Scan for the cell matching the given text and deliver its [X, Y] coordinate at center. 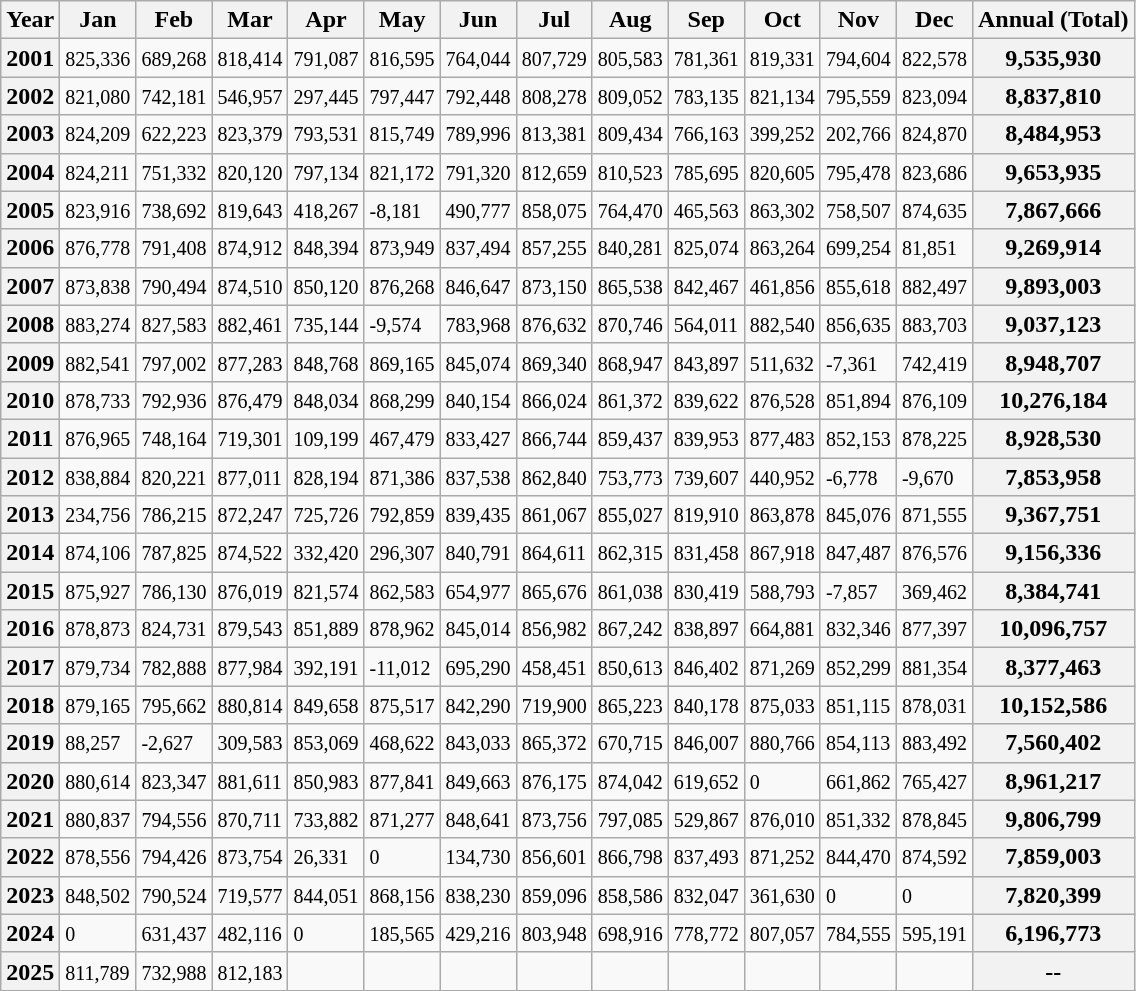
797,134 [326, 172]
782,888 [174, 667]
739,607 [706, 477]
564,011 [706, 324]
2023 [30, 895]
9,156,336 [1053, 553]
874,042 [630, 781]
853,069 [326, 743]
748,164 [174, 438]
876,965 [98, 438]
857,255 [554, 248]
842,290 [478, 705]
877,984 [250, 667]
876,778 [98, 248]
792,936 [174, 400]
824,211 [98, 172]
Feb [174, 20]
856,635 [858, 324]
848,641 [478, 819]
735,144 [326, 324]
-2,627 [174, 743]
862,315 [630, 553]
873,756 [554, 819]
2025 [30, 971]
805,583 [630, 58]
882,461 [250, 324]
719,577 [250, 895]
850,120 [326, 286]
819,331 [782, 58]
309,583 [250, 743]
2021 [30, 819]
Nov [858, 20]
845,014 [478, 629]
865,372 [554, 743]
874,912 [250, 248]
879,165 [98, 705]
-8,181 [402, 210]
622,223 [174, 134]
882,541 [98, 362]
861,372 [630, 400]
851,115 [858, 705]
846,402 [706, 667]
876,528 [782, 400]
877,283 [250, 362]
876,019 [250, 591]
10,152,586 [1053, 705]
742,181 [174, 96]
858,586 [630, 895]
81,851 [934, 248]
797,447 [402, 96]
811,789 [98, 971]
595,191 [934, 933]
790,524 [174, 895]
296,307 [402, 553]
Jul [554, 20]
461,856 [782, 286]
840,178 [706, 705]
Year [30, 20]
8,384,741 [1053, 591]
845,076 [858, 515]
870,711 [250, 819]
852,299 [858, 667]
-7,361 [858, 362]
878,733 [98, 400]
823,094 [934, 96]
764,044 [478, 58]
878,873 [98, 629]
791,408 [174, 248]
546,957 [250, 96]
819,643 [250, 210]
8,377,463 [1053, 667]
781,361 [706, 58]
468,622 [402, 743]
856,982 [554, 629]
858,075 [554, 210]
Dec [934, 20]
765,427 [934, 781]
764,470 [630, 210]
738,692 [174, 210]
874,510 [250, 286]
-9,574 [402, 324]
862,840 [554, 477]
2020 [30, 781]
793,531 [326, 134]
824,870 [934, 134]
848,768 [326, 362]
742,419 [934, 362]
2002 [30, 96]
878,225 [934, 438]
8,928,530 [1053, 438]
859,437 [630, 438]
873,838 [98, 286]
838,897 [706, 629]
26,331 [326, 857]
867,918 [782, 553]
845,074 [478, 362]
789,996 [478, 134]
2011 [30, 438]
821,574 [326, 591]
-11,012 [402, 667]
794,556 [174, 819]
837,538 [478, 477]
Annual (Total) [1053, 20]
820,221 [174, 477]
823,916 [98, 210]
10,096,757 [1053, 629]
725,726 [326, 515]
879,543 [250, 629]
792,448 [478, 96]
867,242 [630, 629]
844,470 [858, 857]
6,196,773 [1053, 933]
881,354 [934, 667]
2007 [30, 286]
822,578 [934, 58]
877,841 [402, 781]
875,927 [98, 591]
9,535,930 [1053, 58]
818,414 [250, 58]
778,772 [706, 933]
832,047 [706, 895]
842,467 [706, 286]
2016 [30, 629]
876,479 [250, 400]
824,731 [174, 629]
8,837,810 [1053, 96]
843,897 [706, 362]
Apr [326, 20]
863,302 [782, 210]
849,658 [326, 705]
9,893,003 [1053, 286]
7,560,402 [1053, 743]
795,662 [174, 705]
794,426 [174, 857]
797,002 [174, 362]
861,067 [554, 515]
878,962 [402, 629]
2014 [30, 553]
873,150 [554, 286]
848,502 [98, 895]
719,301 [250, 438]
863,878 [782, 515]
852,153 [858, 438]
825,074 [706, 248]
791,320 [478, 172]
863,264 [782, 248]
848,034 [326, 400]
876,109 [934, 400]
871,269 [782, 667]
876,268 [402, 286]
2010 [30, 400]
Mar [250, 20]
861,038 [630, 591]
874,592 [934, 857]
134,730 [478, 857]
851,889 [326, 629]
855,027 [630, 515]
7,820,399 [1053, 895]
670,715 [630, 743]
490,777 [478, 210]
848,394 [326, 248]
850,983 [326, 781]
866,024 [554, 400]
869,165 [402, 362]
816,595 [402, 58]
866,744 [554, 438]
661,862 [858, 781]
875,517 [402, 705]
297,445 [326, 96]
873,754 [250, 857]
871,277 [402, 819]
9,367,751 [1053, 515]
880,837 [98, 819]
843,033 [478, 743]
876,175 [554, 781]
109,199 [326, 438]
2024 [30, 933]
844,051 [326, 895]
732,988 [174, 971]
823,347 [174, 781]
7,853,958 [1053, 477]
869,340 [554, 362]
699,254 [858, 248]
807,729 [554, 58]
753,773 [630, 477]
786,130 [174, 591]
185,565 [402, 933]
824,209 [98, 134]
2008 [30, 324]
838,884 [98, 477]
Jan [98, 20]
784,555 [858, 933]
865,538 [630, 286]
654,977 [478, 591]
871,252 [782, 857]
529,867 [706, 819]
876,576 [934, 553]
874,635 [934, 210]
664,881 [782, 629]
819,910 [706, 515]
866,798 [630, 857]
871,386 [402, 477]
809,052 [630, 96]
879,734 [98, 667]
2009 [30, 362]
878,845 [934, 819]
2017 [30, 667]
8,948,707 [1053, 362]
458,451 [554, 667]
695,290 [478, 667]
786,215 [174, 515]
588,793 [782, 591]
839,953 [706, 438]
880,814 [250, 705]
751,332 [174, 172]
868,156 [402, 895]
9,806,799 [1053, 819]
876,010 [782, 819]
820,120 [250, 172]
10,276,184 [1053, 400]
794,604 [858, 58]
823,686 [934, 172]
847,487 [858, 553]
Oct [782, 20]
851,894 [858, 400]
874,522 [250, 553]
839,435 [478, 515]
840,791 [478, 553]
838,230 [478, 895]
631,437 [174, 933]
851,332 [858, 819]
332,420 [326, 553]
2003 [30, 134]
876,632 [554, 324]
Aug [630, 20]
883,492 [934, 743]
825,336 [98, 58]
2004 [30, 172]
766,163 [706, 134]
7,859,003 [1053, 857]
719,900 [554, 705]
2012 [30, 477]
870,746 [630, 324]
874,106 [98, 553]
392,191 [326, 667]
815,749 [402, 134]
Sep [706, 20]
2019 [30, 743]
877,011 [250, 477]
832,346 [858, 629]
795,559 [858, 96]
467,479 [402, 438]
783,135 [706, 96]
813,381 [554, 134]
2001 [30, 58]
840,281 [630, 248]
792,859 [402, 515]
865,223 [630, 705]
511,632 [782, 362]
877,397 [934, 629]
837,493 [706, 857]
882,540 [782, 324]
8,484,953 [1053, 134]
791,087 [326, 58]
880,614 [98, 781]
850,613 [630, 667]
Jun [478, 20]
823,379 [250, 134]
429,216 [478, 933]
821,134 [782, 96]
808,278 [554, 96]
787,825 [174, 553]
758,507 [858, 210]
810,523 [630, 172]
803,948 [554, 933]
2015 [30, 591]
856,601 [554, 857]
821,080 [98, 96]
797,085 [630, 819]
840,154 [478, 400]
8,961,217 [1053, 781]
827,583 [174, 324]
883,274 [98, 324]
234,756 [98, 515]
839,622 [706, 400]
482,116 [250, 933]
878,031 [934, 705]
-- [1053, 971]
-6,778 [858, 477]
2005 [30, 210]
833,427 [478, 438]
807,057 [782, 933]
619,652 [706, 781]
-7,857 [858, 591]
837,494 [478, 248]
-9,670 [934, 477]
883,703 [934, 324]
882,497 [934, 286]
202,766 [858, 134]
880,766 [782, 743]
369,462 [934, 591]
821,172 [402, 172]
820,605 [782, 172]
812,659 [554, 172]
872,247 [250, 515]
2006 [30, 248]
9,037,123 [1053, 324]
828,194 [326, 477]
881,611 [250, 781]
849,663 [478, 781]
812,183 [250, 971]
9,269,914 [1053, 248]
440,952 [782, 477]
689,268 [174, 58]
May [402, 20]
868,947 [630, 362]
862,583 [402, 591]
790,494 [174, 286]
868,299 [402, 400]
785,695 [706, 172]
783,968 [478, 324]
855,618 [858, 286]
2022 [30, 857]
9,653,935 [1053, 172]
873,949 [402, 248]
871,555 [934, 515]
846,007 [706, 743]
733,882 [326, 819]
831,458 [706, 553]
361,630 [782, 895]
878,556 [98, 857]
859,096 [554, 895]
875,033 [782, 705]
846,647 [478, 286]
865,676 [554, 591]
698,916 [630, 933]
2018 [30, 705]
399,252 [782, 134]
809,434 [630, 134]
864,611 [554, 553]
465,563 [706, 210]
7,867,666 [1053, 210]
854,113 [858, 743]
2013 [30, 515]
877,483 [782, 438]
418,267 [326, 210]
88,257 [98, 743]
795,478 [858, 172]
830,419 [706, 591]
